Determine the [X, Y] coordinate at the center of the cell enclosing the given text.  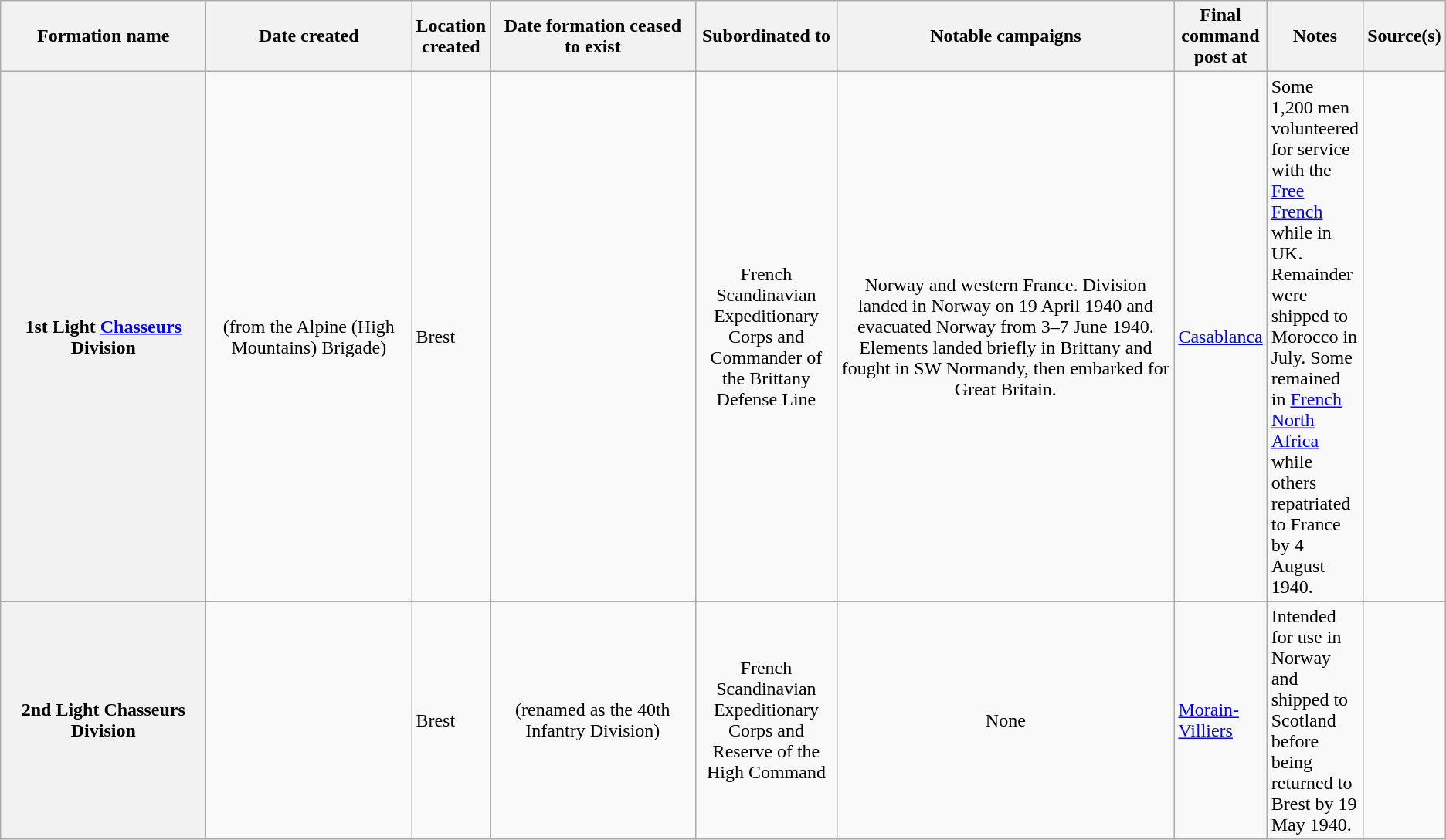
French Scandinavian Expeditionary Corps and Reserve of the High Command [766, 720]
Morain-Villiers [1220, 720]
2nd Light Chasseurs Division [104, 720]
(renamed as the 40th Infantry Division) [593, 720]
Source(s) [1404, 36]
Casablanca [1220, 337]
Subordinated to [766, 36]
Intended for use in Norway and shipped to Scotland before being returned to Brest by 19 May 1940. [1315, 720]
None [1006, 720]
French Scandinavian Expeditionary Corps and Commander of the Brittany Defense Line [766, 337]
Formation name [104, 36]
Notes [1315, 36]
Location created [451, 36]
Date formation ceased to exist [593, 36]
(from the Alpine (High Mountains) Brigade) [309, 337]
Notable campaigns [1006, 36]
Date created [309, 36]
1st Light Chasseurs Division [104, 337]
Final command post at [1220, 36]
